Detect which cell encompasses the target text, then output its [X, Y] center coordinate. 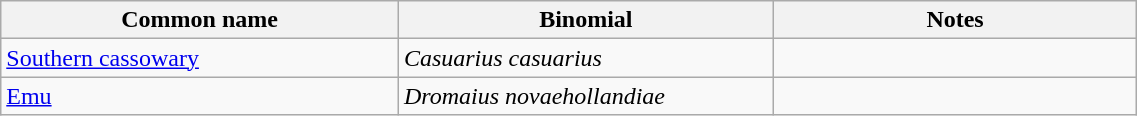
Common name [200, 20]
Binomial [586, 20]
Notes [955, 20]
Dromaius novaehollandiae [586, 96]
Casuarius casuarius [586, 58]
Emu [200, 96]
Southern cassowary [200, 58]
